From the cell containing the given text, extract its center point as [x, y] coordinate. 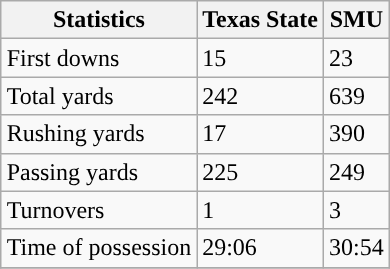
3 [357, 210]
23 [357, 58]
17 [260, 134]
Passing yards [99, 172]
Total yards [99, 96]
Turnovers [99, 210]
SMU [357, 20]
Rushing yards [99, 134]
Texas State [260, 20]
Statistics [99, 20]
225 [260, 172]
First downs [99, 58]
249 [357, 172]
15 [260, 58]
30:54 [357, 248]
242 [260, 96]
Time of possession [99, 248]
390 [357, 134]
1 [260, 210]
639 [357, 96]
29:06 [260, 248]
